Determine the [x, y] coordinate at the center of the cell enclosing the given text.  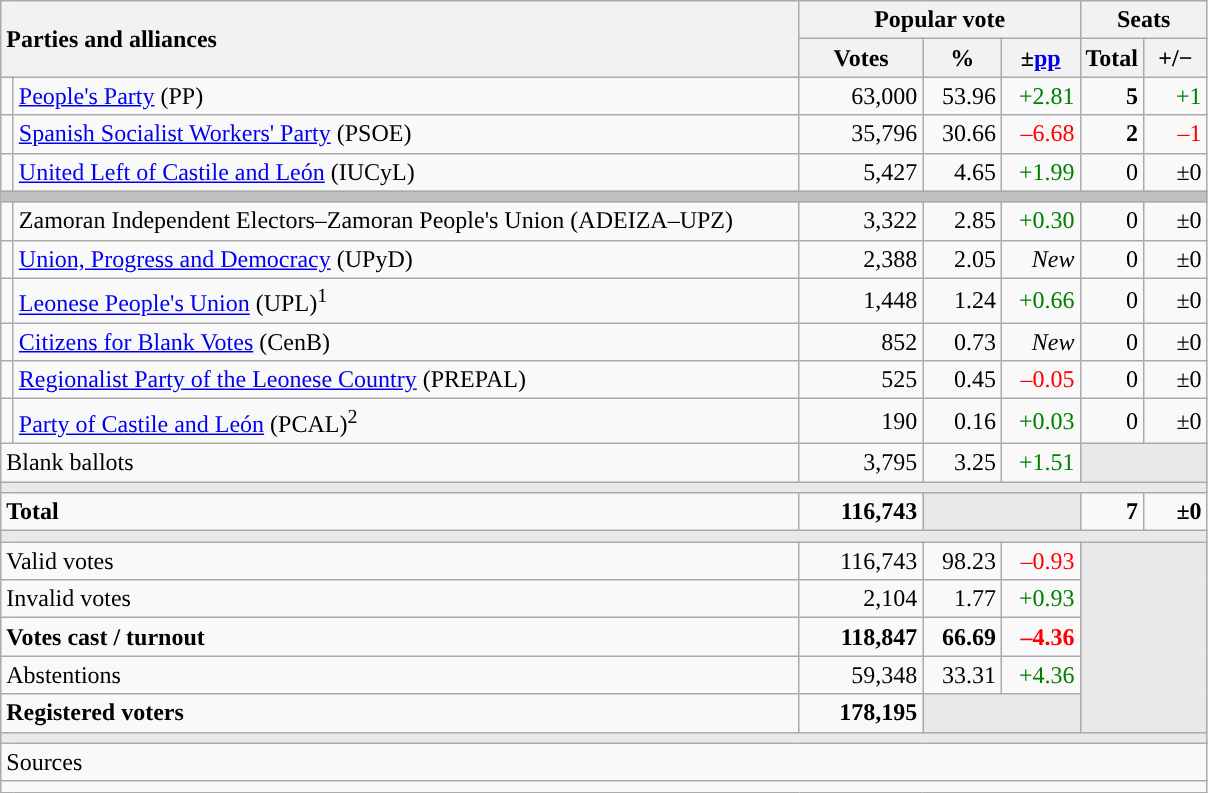
–4.36 [1040, 637]
Abstentions [400, 675]
118,847 [861, 637]
190 [861, 422]
+0.30 [1040, 221]
+1.99 [1040, 172]
Union, Progress and Democracy (UPyD) [406, 259]
30.66 [962, 134]
Seats [1144, 20]
Citizens for Blank Votes (CenB) [406, 342]
Votes cast / turnout [400, 637]
+1.51 [1040, 462]
0.16 [962, 422]
5 [1112, 96]
63,000 [861, 96]
% [962, 58]
53.96 [962, 96]
Spanish Socialist Workers' Party (PSOE) [406, 134]
2,104 [861, 599]
59,348 [861, 675]
3,322 [861, 221]
Sources [604, 762]
3,795 [861, 462]
Zamoran Independent Electors–Zamoran People's Union (ADEIZA–UPZ) [406, 221]
2 [1112, 134]
+0.03 [1040, 422]
178,195 [861, 713]
–0.05 [1040, 380]
Parties and alliances [400, 39]
Popular vote [940, 20]
Party of Castile and León (PCAL)2 [406, 422]
33.31 [962, 675]
±pp [1040, 58]
35,796 [861, 134]
–6.68 [1040, 134]
Regionalist Party of the Leonese Country (PREPAL) [406, 380]
Leonese People's Union (UPL)1 [406, 300]
525 [861, 380]
4.65 [962, 172]
+/− [1176, 58]
1.77 [962, 599]
7 [1112, 512]
2.05 [962, 259]
1,448 [861, 300]
2,388 [861, 259]
People's Party (PP) [406, 96]
1.24 [962, 300]
+4.36 [1040, 675]
0.45 [962, 380]
0.73 [962, 342]
3.25 [962, 462]
Votes [861, 58]
2.85 [962, 221]
Blank ballots [400, 462]
United Left of Castile and León (IUCyL) [406, 172]
+0.66 [1040, 300]
98.23 [962, 561]
+1 [1176, 96]
Valid votes [400, 561]
Invalid votes [400, 599]
852 [861, 342]
–1 [1176, 134]
66.69 [962, 637]
+2.81 [1040, 96]
5,427 [861, 172]
Registered voters [400, 713]
–0.93 [1040, 561]
+0.93 [1040, 599]
